Return the (X, Y) coordinate for the center point of the cell that contains the specified text.  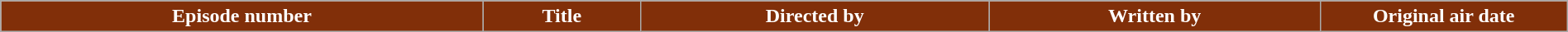
Directed by (815, 16)
Written by (1154, 16)
Title (562, 16)
Original air date (1444, 16)
Episode number (241, 16)
